Provide the (x, y) coordinate of the cell's center where the given text is located.  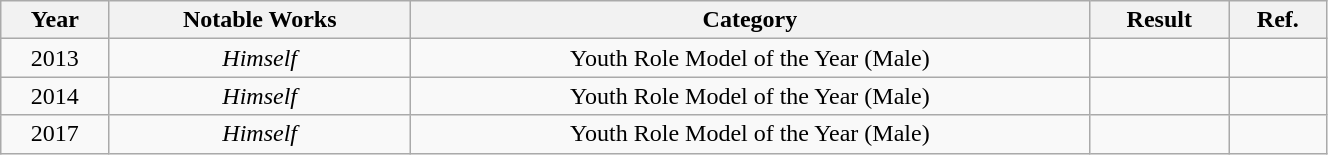
Ref. (1278, 20)
Result (1159, 20)
2013 (55, 58)
2014 (55, 96)
Notable Works (260, 20)
2017 (55, 134)
Year (55, 20)
Category (750, 20)
